From the cell containing the given text, extract its center point as [X, Y] coordinate. 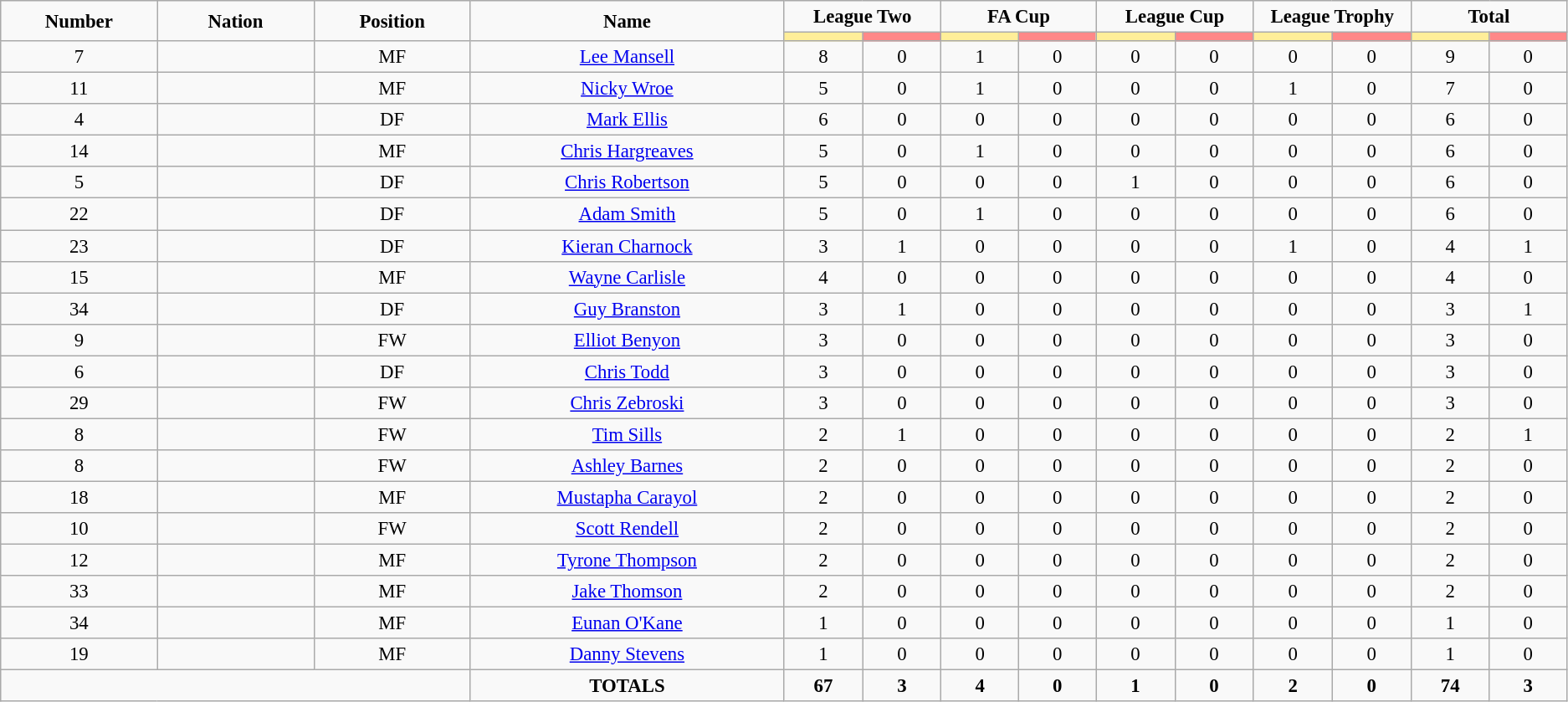
Chris Robertson [627, 183]
Elliot Benyon [627, 340]
League Trophy [1332, 17]
11 [79, 89]
Nation [236, 21]
Chris Hargreaves [627, 151]
Scott Rendell [627, 529]
Nicky Wroe [627, 89]
TOTALS [627, 686]
67 [823, 686]
Mustapha Carayol [627, 497]
Eunan O'Kane [627, 623]
14 [79, 151]
Position [392, 21]
19 [79, 654]
Kieran Charnock [627, 246]
Adam Smith [627, 214]
22 [79, 214]
Tyrone Thompson [627, 561]
FA Cup [1019, 17]
12 [79, 561]
Chris Todd [627, 371]
Chris Zebroski [627, 403]
Lee Mansell [627, 57]
23 [79, 246]
Name [627, 21]
74 [1450, 686]
Number [79, 21]
10 [79, 529]
Ashley Barnes [627, 466]
Danny Stevens [627, 654]
29 [79, 403]
League Cup [1175, 17]
33 [79, 592]
Jake Thomson [627, 592]
Wayne Carlisle [627, 277]
18 [79, 497]
Guy Branston [627, 309]
Total [1489, 17]
Mark Ellis [627, 120]
Tim Sills [627, 434]
League Two [863, 17]
15 [79, 277]
